Scan for the cell matching the given text and deliver its [x, y] coordinate at center. 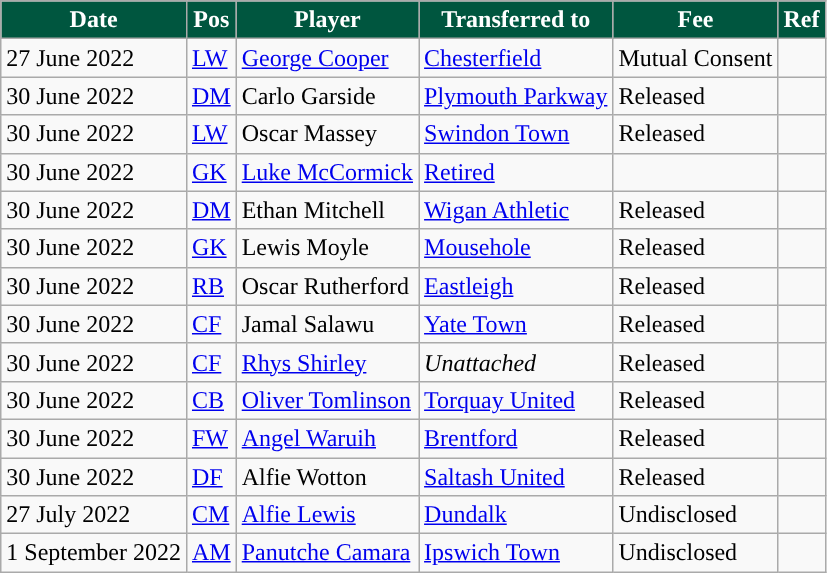
27 June 2022 [94, 58]
Ref [802, 20]
Swindon Town [516, 134]
Mutual Consent [696, 58]
Yate Town [516, 324]
Player [327, 20]
FW [211, 438]
Angel Waruih [327, 438]
Chesterfield [516, 58]
RB [211, 286]
Panutche Camara [327, 553]
Ethan Mitchell [327, 210]
CM [211, 515]
AM [211, 553]
Eastleigh [516, 286]
Saltash United [516, 477]
Ipswich Town [516, 553]
Wigan Athletic [516, 210]
Date [94, 20]
Pos [211, 20]
Oscar Rutherford [327, 286]
Oscar Massey [327, 134]
Luke McCormick [327, 172]
Carlo Garside [327, 96]
Alfie Lewis [327, 515]
George Cooper [327, 58]
Brentford [516, 438]
1 September 2022 [94, 553]
Fee [696, 20]
Retired [516, 172]
CB [211, 400]
Unattached [516, 362]
Dundalk [516, 515]
Lewis Moyle [327, 248]
Torquay United [516, 400]
Alfie Wotton [327, 477]
Rhys Shirley [327, 362]
Oliver Tomlinson [327, 400]
Jamal Salawu [327, 324]
DF [211, 477]
Plymouth Parkway [516, 96]
Transferred to [516, 20]
Mousehole [516, 248]
27 July 2022 [94, 515]
